Locate the cell with the specified text and output its [X, Y] center coordinate. 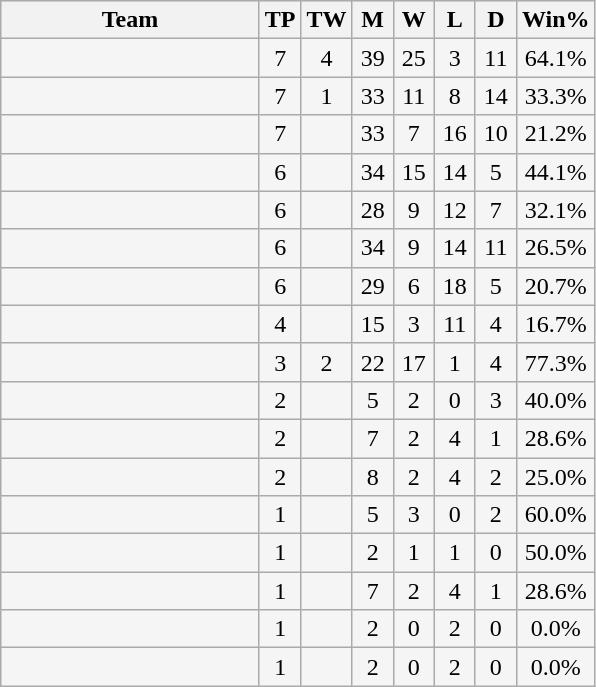
TP [280, 20]
25 [414, 58]
W [414, 20]
16 [454, 134]
64.1% [556, 58]
20.7% [556, 286]
44.1% [556, 172]
18 [454, 286]
TW [326, 20]
12 [454, 210]
32.1% [556, 210]
D [496, 20]
M [372, 20]
21.2% [556, 134]
40.0% [556, 400]
16.7% [556, 324]
Win% [556, 20]
50.0% [556, 553]
17 [414, 362]
60.0% [556, 515]
77.3% [556, 362]
28 [372, 210]
L [454, 20]
26.5% [556, 248]
Team [130, 20]
39 [372, 58]
22 [372, 362]
29 [372, 286]
10 [496, 134]
33.3% [556, 96]
25.0% [556, 477]
